Identify which cell holds the provided text, then report its [x, y] central coordinate. 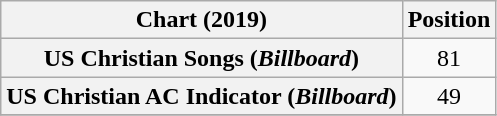
Position [449, 20]
49 [449, 96]
US Christian AC Indicator (Billboard) [202, 96]
Chart (2019) [202, 20]
81 [449, 58]
US Christian Songs (Billboard) [202, 58]
